Output the (X, Y) coordinate of the center of the cell containing the given text.  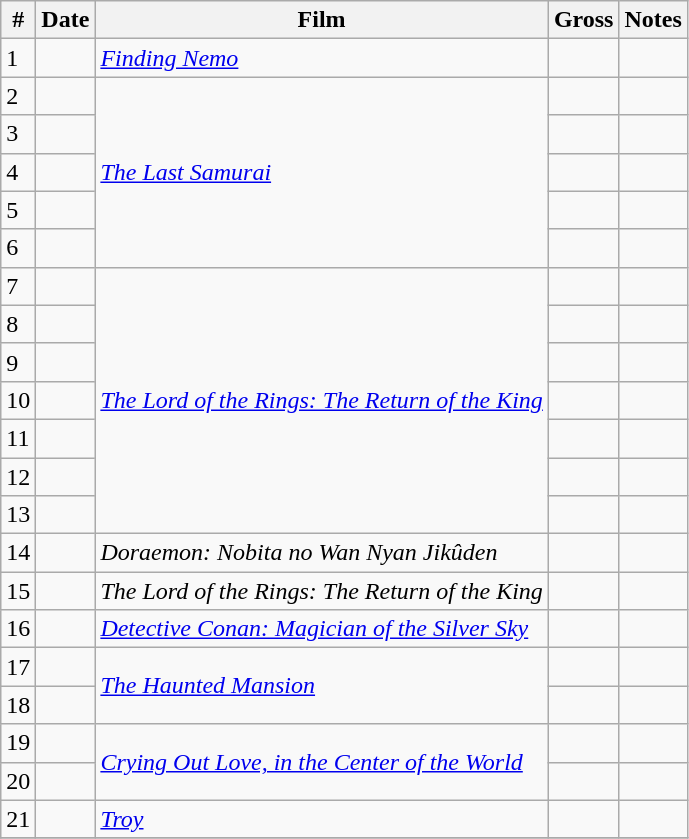
18 (18, 705)
# (18, 20)
Doraemon: Nobita no Wan Nyan Jikûden (322, 553)
Gross (584, 20)
14 (18, 553)
4 (18, 172)
Notes (653, 20)
Finding Nemo (322, 58)
The Last Samurai (322, 172)
13 (18, 515)
Troy (322, 819)
16 (18, 629)
5 (18, 210)
11 (18, 438)
Detective Conan: Magician of the Silver Sky (322, 629)
19 (18, 743)
6 (18, 248)
2 (18, 96)
8 (18, 324)
Film (322, 20)
15 (18, 591)
Crying Out Love, in the Center of the World (322, 762)
20 (18, 781)
7 (18, 286)
21 (18, 819)
10 (18, 400)
9 (18, 362)
Date (66, 20)
1 (18, 58)
The Haunted Mansion (322, 686)
17 (18, 667)
3 (18, 134)
12 (18, 477)
